Extract the [x, y] coordinate from the center of the cell holding the provided text.  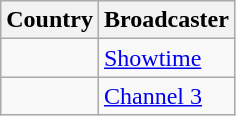
Country [50, 20]
Channel 3 [166, 96]
Broadcaster [166, 20]
Showtime [166, 58]
